Provide the (x, y) coordinate of the cell's center where the given text is located.  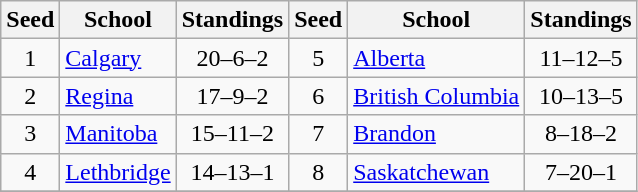
11–12–5 (581, 58)
4 (30, 172)
3 (30, 134)
14–13–1 (232, 172)
8–18–2 (581, 134)
15–11–2 (232, 134)
Lethbridge (118, 172)
7 (318, 134)
British Columbia (436, 96)
2 (30, 96)
Manitoba (118, 134)
Brandon (436, 134)
Alberta (436, 58)
5 (318, 58)
1 (30, 58)
Saskatchewan (436, 172)
10–13–5 (581, 96)
17–9–2 (232, 96)
7–20–1 (581, 172)
Regina (118, 96)
6 (318, 96)
8 (318, 172)
20–6–2 (232, 58)
Calgary (118, 58)
